From the cell containing the given text, extract its center point as (x, y) coordinate. 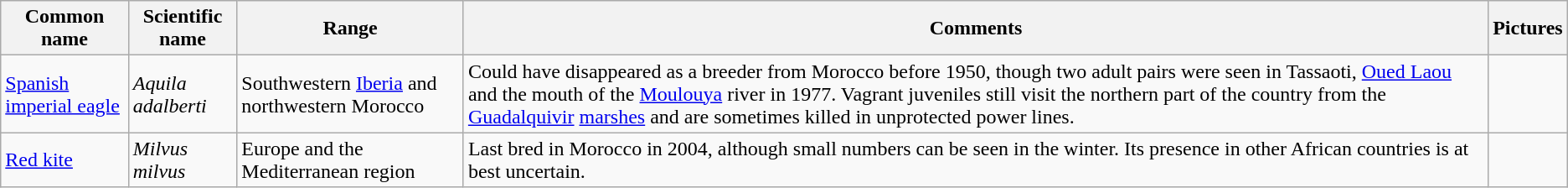
Common name (64, 29)
Aquila adalberti (183, 94)
Pictures (1528, 29)
Spanish imperial eagle (64, 94)
Last bred in Morocco in 2004, although small numbers can be seen in the winter. Its presence in other African countries is at best uncertain. (975, 159)
Milvus milvus (183, 159)
Range (350, 29)
Europe and the Mediterranean region (350, 159)
Southwestern Iberia and northwestern Morocco (350, 94)
Red kite (64, 159)
Comments (975, 29)
Scientific name (183, 29)
